For the text-containing cell, return its midpoint in (X, Y) coordinate format. 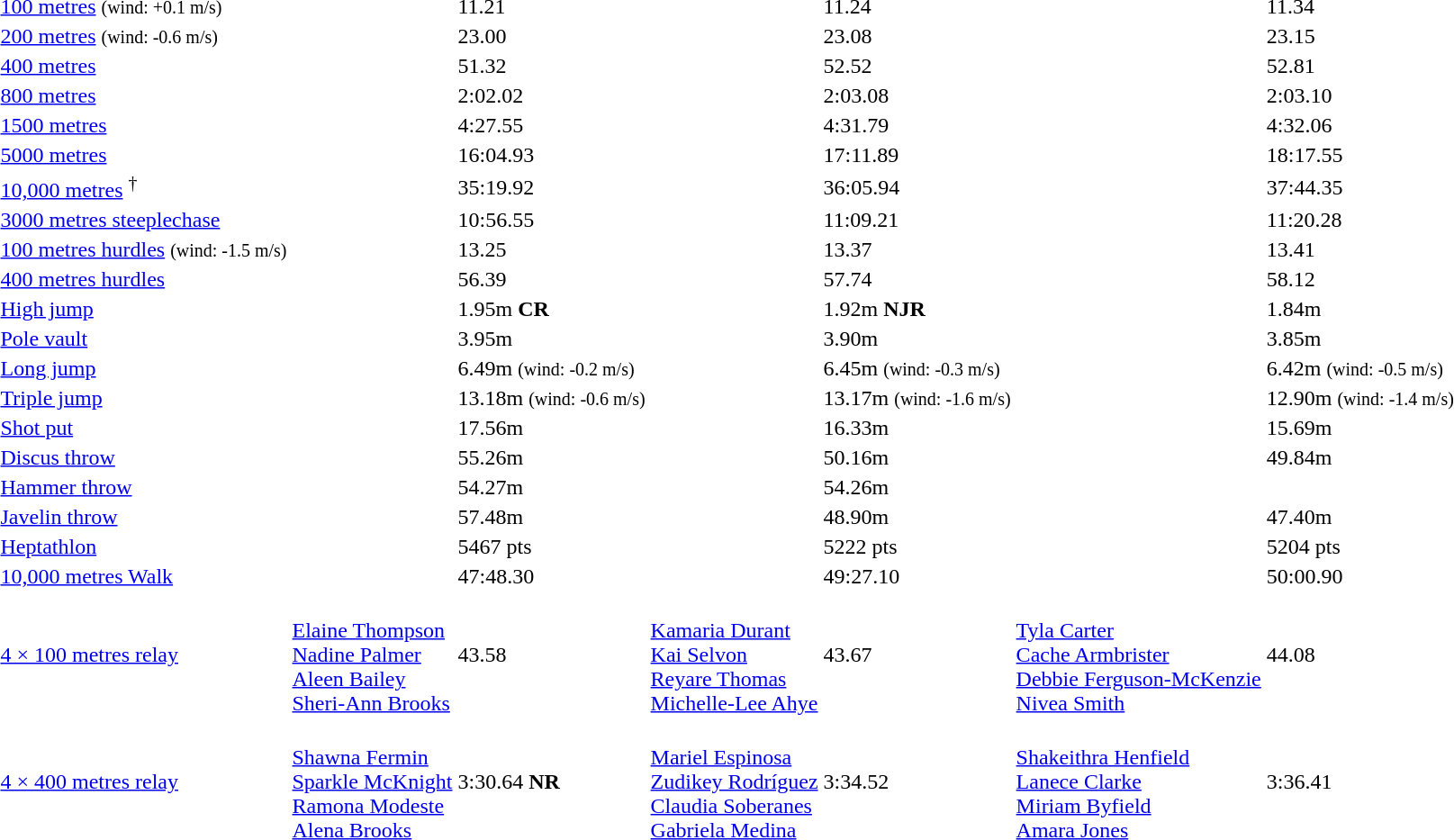
Kamaria Durant Kai Selvon Reyare Thomas Michelle-Lee Ahye (735, 655)
43.67 (917, 655)
5222 pts (917, 546)
13.17m (wind: -1.6 m/s) (917, 398)
54.26m (917, 487)
57.48m (551, 517)
23.08 (917, 36)
16.33m (917, 428)
13.37 (917, 249)
1.95m CR (551, 309)
6.45m (wind: -0.3 m/s) (917, 368)
35:19.92 (551, 187)
57.74 (917, 279)
2:03.08 (917, 95)
3.90m (917, 339)
5467 pts (551, 546)
54.27m (551, 487)
17:11.89 (917, 155)
50.16m (917, 457)
23.00 (551, 36)
48.90m (917, 517)
49:27.10 (917, 576)
6.49m (wind: -0.2 m/s) (551, 368)
47:48.30 (551, 576)
43.58 (551, 655)
51.32 (551, 66)
4:27.55 (551, 125)
13.18m (wind: -0.6 m/s) (551, 398)
11:09.21 (917, 220)
4:31.79 (917, 125)
36:05.94 (917, 187)
17.56m (551, 428)
52.52 (917, 66)
2:02.02 (551, 95)
3.95m (551, 339)
13.25 (551, 249)
10:56.55 (551, 220)
Tyla Carter Cache Armbrister Debbie Ferguson-McKenzie Nivea Smith (1138, 655)
56.39 (551, 279)
1.92m NJR (917, 309)
55.26m (551, 457)
16:04.93 (551, 155)
Elaine Thompson Nadine Palmer Aleen Bailey Sheri-Ann Brooks (373, 655)
